Identify which cell holds the provided text, then report its (x, y) central coordinate. 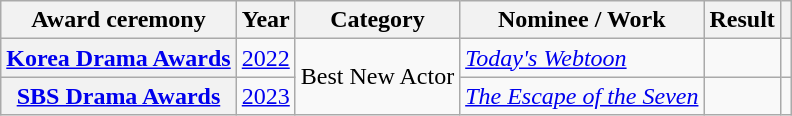
Today's Webtoon (582, 58)
2022 (266, 58)
Best New Actor (377, 77)
Year (266, 20)
Award ceremony (118, 20)
Korea Drama Awards (118, 58)
The Escape of the Seven (582, 96)
Category (377, 20)
Nominee / Work (582, 20)
2023 (266, 96)
Result (742, 20)
SBS Drama Awards (118, 96)
